Return [x, y] of the center of cell containing provided text 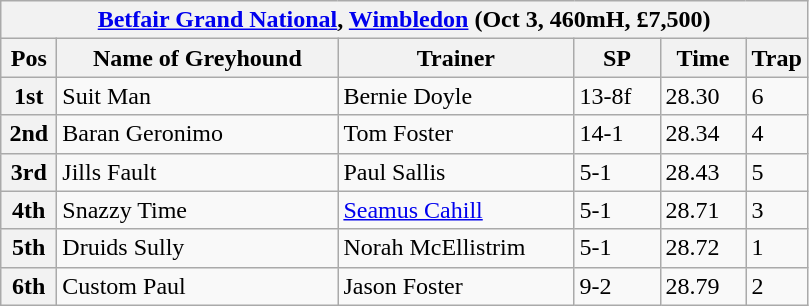
Name of Greyhound [198, 58]
5th [29, 248]
4 [776, 134]
Tom Foster [456, 134]
Norah McEllistrim [456, 248]
9-2 [617, 286]
5 [776, 172]
4th [29, 210]
Baran Geronimo [198, 134]
2nd [29, 134]
28.71 [703, 210]
28.34 [703, 134]
28.43 [703, 172]
Custom Paul [198, 286]
3rd [29, 172]
28.72 [703, 248]
1st [29, 96]
Time [703, 58]
Snazzy Time [198, 210]
28.30 [703, 96]
6th [29, 286]
Jason Foster [456, 286]
1 [776, 248]
Betfair Grand National, Wimbledon (Oct 3, 460mH, £7,500) [404, 20]
Jills Fault [198, 172]
Seamus Cahill [456, 210]
SP [617, 58]
Trainer [456, 58]
2 [776, 286]
14-1 [617, 134]
Trap [776, 58]
28.79 [703, 286]
6 [776, 96]
3 [776, 210]
Paul Sallis [456, 172]
13-8f [617, 96]
Druids Sully [198, 248]
Bernie Doyle [456, 96]
Pos [29, 58]
Suit Man [198, 96]
